Pinpoint the cell where the given text exists, returning its [x, y] midpoint coordinate. 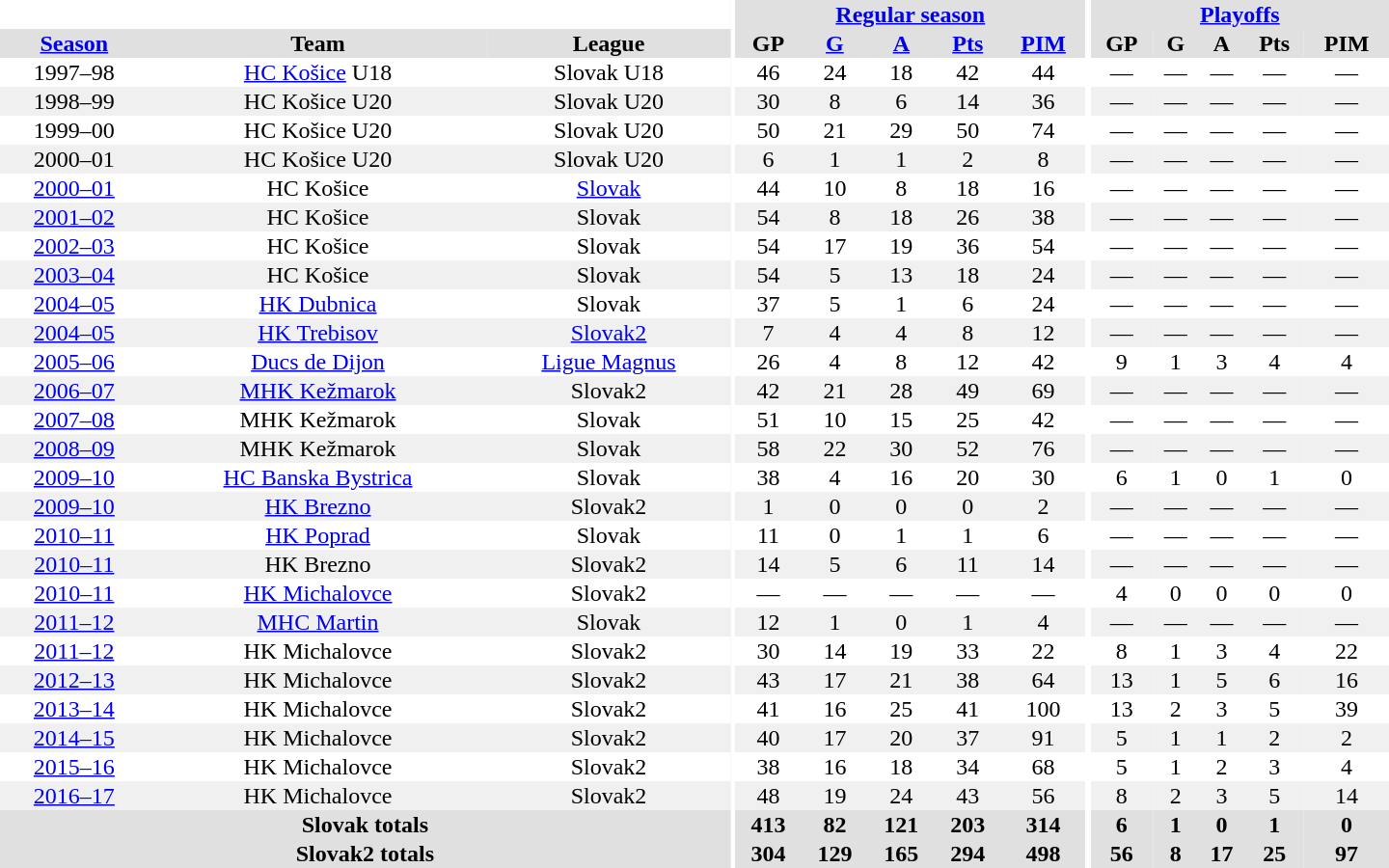
203 [968, 825]
64 [1044, 680]
498 [1044, 854]
100 [1044, 709]
HK Poprad [318, 535]
9 [1122, 362]
Ligue Magnus [608, 362]
2012–13 [74, 680]
413 [768, 825]
294 [968, 854]
97 [1347, 854]
2006–07 [74, 391]
HK Trebisov [318, 333]
HK Dubnica [318, 304]
Ducs de Dijon [318, 362]
165 [901, 854]
7 [768, 333]
129 [835, 854]
76 [1044, 448]
91 [1044, 738]
51 [768, 420]
46 [768, 72]
82 [835, 825]
MHC Martin [318, 622]
2015–16 [74, 767]
2003–04 [74, 275]
Slovak totals [365, 825]
34 [968, 767]
2001–02 [74, 217]
2013–14 [74, 709]
58 [768, 448]
Slovak U18 [608, 72]
Playoffs [1240, 14]
2016–17 [74, 796]
121 [901, 825]
1999–00 [74, 130]
2007–08 [74, 420]
1998–99 [74, 101]
29 [901, 130]
49 [968, 391]
2002–03 [74, 246]
304 [768, 854]
League [608, 43]
2005–06 [74, 362]
28 [901, 391]
HC Banska Bystrica [318, 477]
314 [1044, 825]
Slovak2 totals [365, 854]
Team [318, 43]
33 [968, 651]
69 [1044, 391]
74 [1044, 130]
40 [768, 738]
15 [901, 420]
52 [968, 448]
48 [768, 796]
Regular season [911, 14]
2014–15 [74, 738]
HC Košice U18 [318, 72]
1997–98 [74, 72]
Season [74, 43]
39 [1347, 709]
68 [1044, 767]
2008–09 [74, 448]
